Detect which cell encompasses the target text, then output its (X, Y) center coordinate. 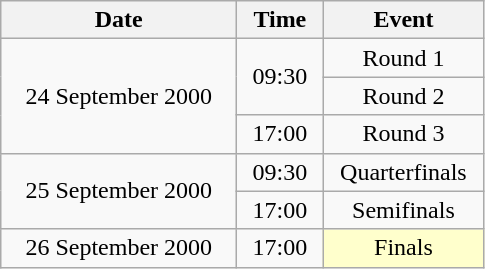
Round 3 (404, 134)
Round 2 (404, 96)
25 September 2000 (119, 191)
Date (119, 20)
Semifinals (404, 210)
Time (280, 20)
Round 1 (404, 58)
Event (404, 20)
Quarterfinals (404, 172)
26 September 2000 (119, 248)
24 September 2000 (119, 96)
Finals (404, 248)
